Provide the [x, y] coordinate of the cell's center where the given text is located.  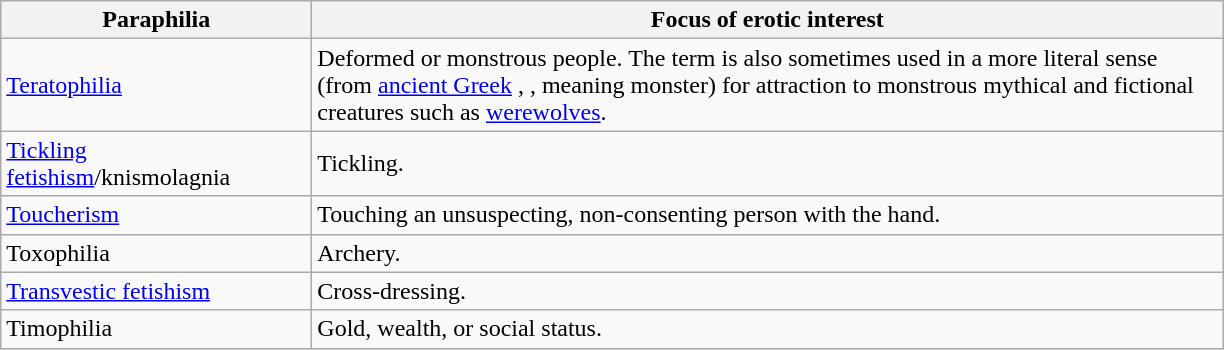
Tickling fetishism/knismolagnia [156, 164]
Tickling. [768, 164]
Teratophilia [156, 85]
Archery. [768, 253]
Focus of erotic interest [768, 20]
Toucherism [156, 215]
Transvestic fetishism [156, 291]
Cross-dressing. [768, 291]
Paraphilia [156, 20]
Touching an unsuspecting, non-consenting person with the hand. [768, 215]
Gold, wealth, or social status. [768, 329]
Toxophilia [156, 253]
Timophilia [156, 329]
